Detect which cell encompasses the target text, then output its (X, Y) center coordinate. 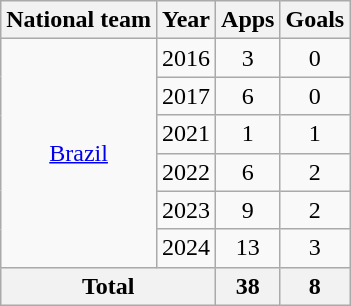
2016 (186, 58)
Year (186, 20)
Total (108, 286)
2023 (186, 210)
8 (315, 286)
2024 (186, 248)
Brazil (79, 153)
2022 (186, 172)
Goals (315, 20)
Apps (248, 20)
National team (79, 20)
13 (248, 248)
38 (248, 286)
9 (248, 210)
2021 (186, 134)
2017 (186, 96)
